Determine the [x, y] coordinate at the center of the cell enclosing the given text.  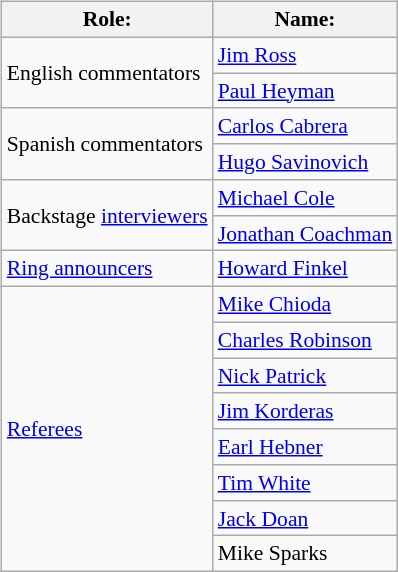
Name: [306, 20]
Michael Cole [306, 198]
Tim White [306, 483]
Hugo Savinovich [306, 162]
Paul Heyman [306, 91]
Jim Ross [306, 55]
Spanish commentators [108, 144]
Ring announcers [108, 269]
Mike Sparks [306, 554]
Backstage interviewers [108, 216]
Jonathan Coachman [306, 233]
Jim Korderas [306, 411]
Referees [108, 430]
Role: [108, 20]
Jack Doan [306, 518]
Charles Robinson [306, 340]
Carlos Cabrera [306, 126]
English commentators [108, 72]
Nick Patrick [306, 376]
Howard Finkel [306, 269]
Mike Chioda [306, 305]
Earl Hebner [306, 447]
